Search for the cell housing the specified text and yield its (X, Y) center coordinate. 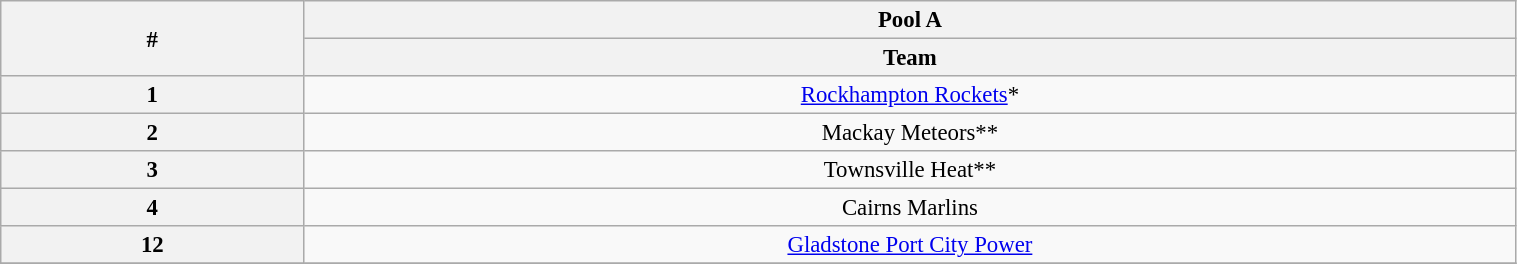
3 (152, 170)
Cairns Marlins (910, 208)
Team (910, 58)
Pool A (910, 20)
2 (152, 133)
1 (152, 95)
Townsville Heat** (910, 170)
Gladstone Port City Power (910, 245)
Rockhampton Rockets* (910, 95)
12 (152, 245)
4 (152, 208)
Mackay Meteors** (910, 133)
# (152, 38)
